Return the (x, y) coordinate for the center point of the cell that contains the specified text.  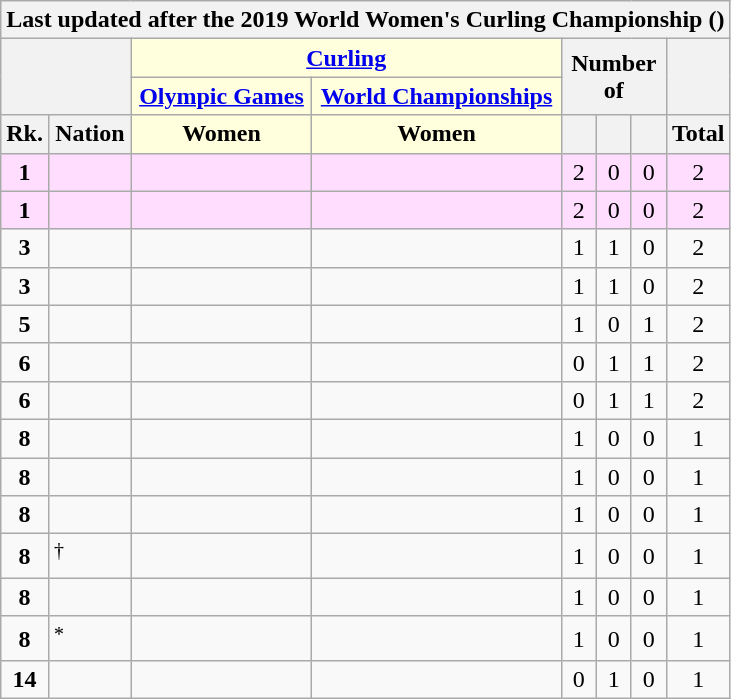
† (90, 556)
Olympic Games (222, 96)
14 (25, 680)
Nation (90, 134)
5 (25, 324)
Rk. (25, 134)
Curling (346, 58)
World Championships (436, 96)
Number of (614, 77)
Total (698, 134)
Last updated after the 2019 World Women's Curling Championship () (366, 20)
* (90, 638)
